Locate the cell with the specified text and output its [X, Y] center coordinate. 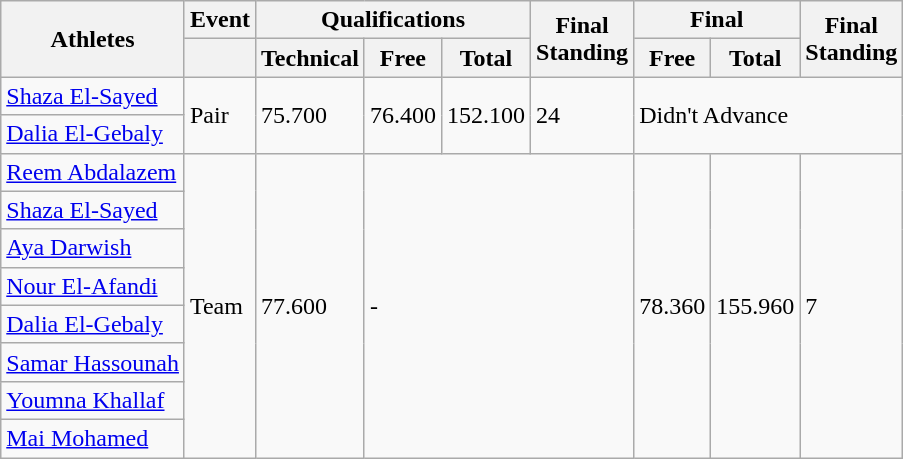
Final [717, 20]
Samar Hassounah [93, 362]
152.100 [486, 115]
Event [220, 20]
7 [852, 305]
Didn't Advance [768, 115]
Team [220, 305]
Aya Darwish [93, 248]
Youmna Khallaf [93, 400]
Mai Mohamed [93, 438]
Pair [220, 115]
- [498, 305]
77.600 [310, 305]
Athletes [93, 39]
Nour El-Afandi [93, 286]
Technical [310, 58]
Qualifications [394, 20]
75.700 [310, 115]
155.960 [756, 305]
24 [582, 115]
Reem Abdalazem [93, 172]
78.360 [672, 305]
76.400 [402, 115]
